Locate the cell with the specified text and output its [X, Y] center coordinate. 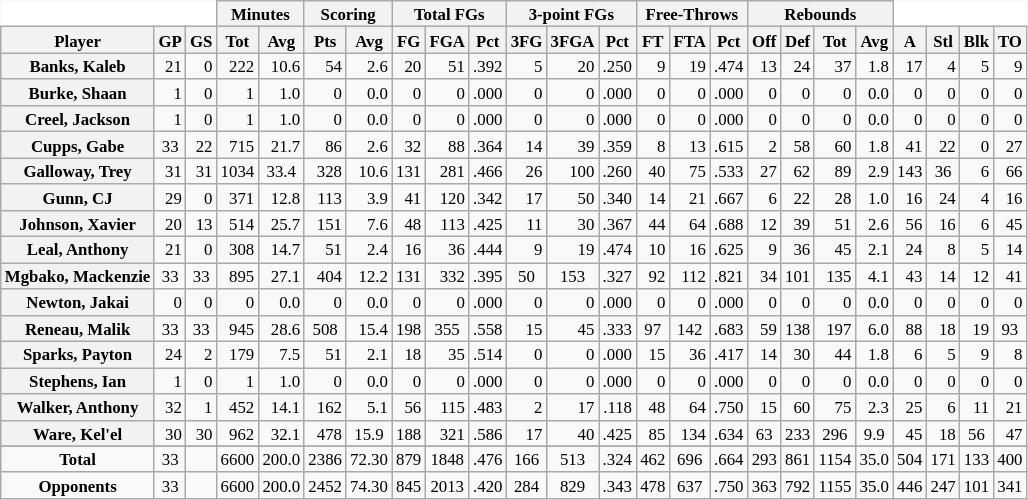
153 [572, 276]
Def [798, 40]
2386 [325, 459]
247 [942, 486]
Stephens, Ian [78, 381]
513 [572, 459]
100 [572, 171]
Total [78, 459]
21.7 [281, 145]
92 [652, 276]
2013 [447, 486]
Scoring [348, 14]
Total FGs [450, 14]
Rebounds [820, 14]
Newton, Jakai [78, 302]
Opponents [78, 486]
.392 [488, 66]
35 [447, 355]
.533 [729, 171]
Galloway, Trey [78, 171]
Ware, Kel'el [78, 433]
845 [408, 486]
293 [764, 459]
861 [798, 459]
28 [834, 197]
Player [78, 40]
198 [408, 328]
.476 [488, 459]
28.6 [281, 328]
.444 [488, 250]
15.4 [369, 328]
.688 [729, 224]
296 [834, 433]
.466 [488, 171]
945 [238, 328]
879 [408, 459]
233 [798, 433]
47 [1010, 433]
.683 [729, 328]
.625 [729, 250]
7.5 [281, 355]
66 [1010, 171]
93 [1010, 328]
10 [652, 250]
792 [798, 486]
.118 [617, 407]
27.1 [281, 276]
404 [325, 276]
135 [834, 276]
2.4 [369, 250]
.250 [617, 66]
63 [764, 433]
.342 [488, 197]
34 [764, 276]
72.30 [369, 459]
.634 [729, 433]
Reneau, Malik [78, 328]
.420 [488, 486]
.333 [617, 328]
895 [238, 276]
25 [910, 407]
12.2 [369, 276]
637 [690, 486]
3FGA [572, 40]
Banks, Kaleb [78, 66]
GP [170, 40]
1848 [447, 459]
504 [910, 459]
179 [238, 355]
341 [1010, 486]
371 [238, 197]
133 [976, 459]
715 [238, 145]
112 [690, 276]
Walker, Anthony [78, 407]
1155 [834, 486]
Pts [325, 40]
328 [325, 171]
37 [834, 66]
400 [1010, 459]
Gunn, CJ [78, 197]
3.9 [369, 197]
89 [834, 171]
166 [527, 459]
.664 [729, 459]
308 [238, 250]
.483 [488, 407]
332 [447, 276]
188 [408, 433]
Burke, Shaan [78, 93]
452 [238, 407]
151 [325, 224]
32.1 [281, 433]
115 [447, 407]
.615 [729, 145]
284 [527, 486]
.340 [617, 197]
.558 [488, 328]
59 [764, 328]
.417 [729, 355]
962 [238, 433]
3-point FGs [572, 14]
86 [325, 145]
43 [910, 276]
.260 [617, 171]
355 [447, 328]
97 [652, 328]
TO [1010, 40]
197 [834, 328]
829 [572, 486]
120 [447, 197]
.821 [729, 276]
25.7 [281, 224]
Minutes [261, 14]
33.4 [281, 171]
143 [910, 171]
142 [690, 328]
514 [238, 224]
138 [798, 328]
Johnson, Xavier [78, 224]
85 [652, 433]
58 [798, 145]
Stl [942, 40]
7.6 [369, 224]
.514 [488, 355]
Sparks, Payton [78, 355]
.667 [729, 197]
Blk [976, 40]
2452 [325, 486]
14.1 [281, 407]
9.9 [874, 433]
5.1 [369, 407]
Mgbako, Mackenzie [78, 276]
Cupps, Gabe [78, 145]
.364 [488, 145]
508 [325, 328]
26 [527, 171]
74.30 [369, 486]
222 [238, 66]
A [910, 40]
12.8 [281, 197]
462 [652, 459]
FGA [447, 40]
15.9 [369, 433]
162 [325, 407]
2.9 [874, 171]
.586 [488, 433]
FT [652, 40]
1154 [834, 459]
Free-Throws [692, 14]
.367 [617, 224]
FG [408, 40]
2.3 [874, 407]
FTA [690, 40]
321 [447, 433]
.327 [617, 276]
54 [325, 66]
4.1 [874, 276]
.359 [617, 145]
446 [910, 486]
62 [798, 171]
3FG [527, 40]
134 [690, 433]
171 [942, 459]
.343 [617, 486]
29 [170, 197]
14.7 [281, 250]
Creel, Jackson [78, 119]
.395 [488, 276]
Leal, Anthony [78, 250]
696 [690, 459]
1034 [238, 171]
GS [202, 40]
281 [447, 171]
.324 [617, 459]
6.0 [874, 328]
Off [764, 40]
363 [764, 486]
